Scan for the cell matching the given text and deliver its [X, Y] coordinate at center. 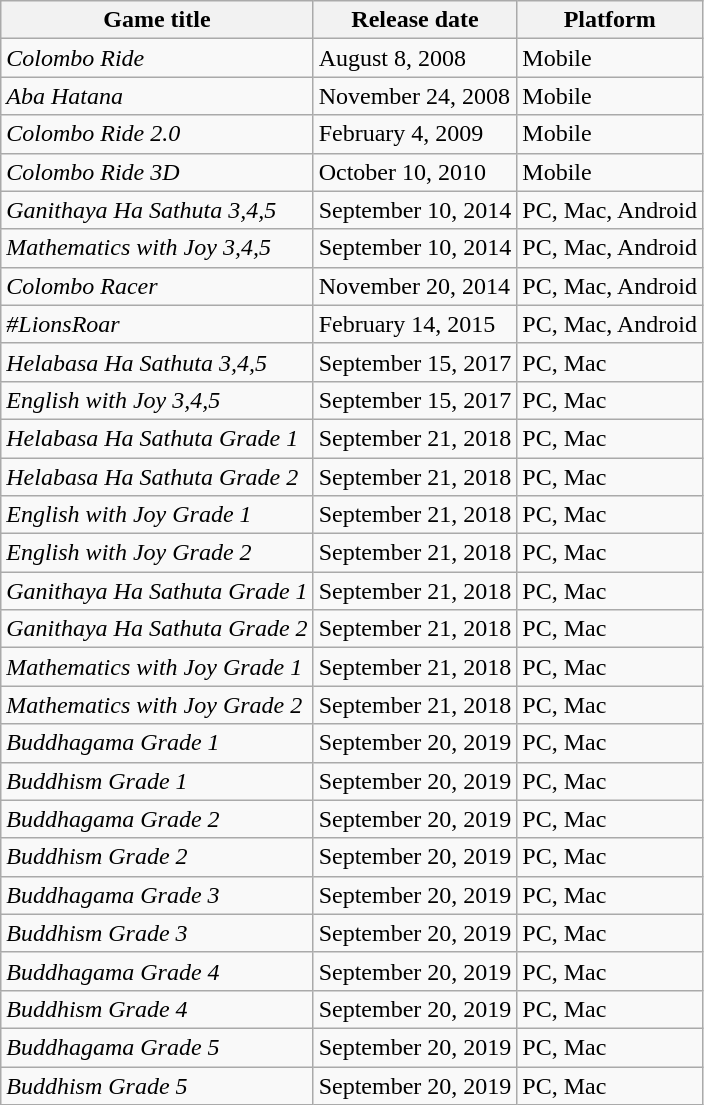
English with Joy Grade 1 [157, 515]
Mathematics with Joy Grade 1 [157, 667]
October 10, 2010 [415, 172]
Platform [610, 20]
Buddhagama Grade 4 [157, 971]
February 14, 2015 [415, 324]
Game title [157, 20]
November 20, 2014 [415, 286]
Mathematics with Joy Grade 2 [157, 705]
Helabasa Ha Sathuta Grade 2 [157, 477]
November 24, 2008 [415, 96]
Colombo Ride 3D [157, 172]
Release date [415, 20]
Buddhism Grade 4 [157, 1009]
August 8, 2008 [415, 58]
Mathematics with Joy 3,4,5 [157, 248]
Colombo Ride 2.0 [157, 134]
Buddhagama Grade 3 [157, 895]
Helabasa Ha Sathuta 3,4,5 [157, 362]
English with Joy Grade 2 [157, 553]
Buddhism Grade 5 [157, 1085]
#LionsRoar [157, 324]
Ganithaya Ha Sathuta Grade 1 [157, 591]
Buddhagama Grade 5 [157, 1047]
Buddhagama Grade 1 [157, 743]
Buddhism Grade 1 [157, 781]
Colombo Ride [157, 58]
Aba Hatana [157, 96]
Helabasa Ha Sathuta Grade 1 [157, 438]
Buddhism Grade 2 [157, 857]
Colombo Racer [157, 286]
Ganithaya Ha Sathuta 3,4,5 [157, 210]
Ganithaya Ha Sathuta Grade 2 [157, 629]
English with Joy 3,4,5 [157, 400]
February 4, 2009 [415, 134]
Buddhagama Grade 2 [157, 819]
Buddhism Grade 3 [157, 933]
